Locate the cell with the specified text and output its [X, Y] center coordinate. 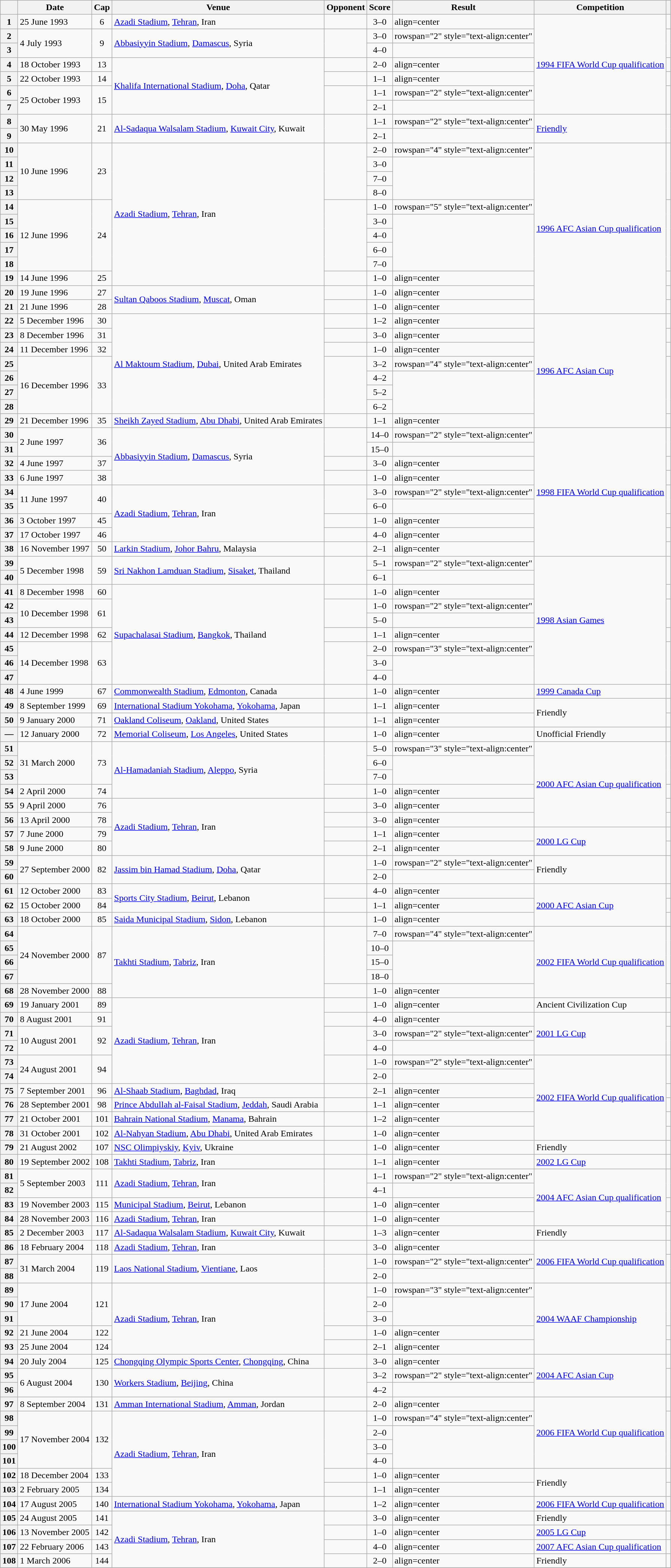
12 June 1996 [55, 235]
Sultan Qaboos Stadium, Muscat, Oman [218, 300]
Sports City Stadium, Beirut, Lebanon [218, 898]
105 [9, 1518]
1998 FIFA World Cup qualification [600, 492]
25 October 1993 [55, 100]
117 [102, 1233]
141 [102, 1518]
130 [102, 1383]
18 December 2004 [55, 1475]
Khalifa International Stadium, Doha, Qatar [218, 86]
81 [9, 1176]
8 August 2001 [55, 1019]
43 [9, 620]
75 [9, 1091]
30 May 1996 [55, 128]
19 June 1996 [55, 292]
118 [102, 1247]
121 [102, 1304]
25 June 1993 [55, 22]
Supachalasai Stadium, Bangkok, Thailand [218, 634]
5 December 1996 [55, 321]
— [9, 734]
2001 LG Cup [600, 1033]
Commonwealth Stadium, Edmonton, Canada [218, 692]
1–3 [380, 1233]
Sheikh Zayed Stadium, Abu Dhabi, United Arab Emirates [218, 421]
18–0 [380, 976]
Larkin Stadium, Johor Bahru, Malaysia [218, 549]
2007 AFC Asian Cup qualification [600, 1547]
14 June 1996 [55, 278]
31 October 2001 [55, 1133]
20 July 2004 [55, 1361]
64 [9, 934]
11 [9, 164]
Score [380, 7]
19 November 2003 [55, 1204]
Prince Abdullah al-Faisal Stadium, Jeddah, Saudi Arabia [218, 1105]
49 [9, 706]
11 June 1997 [55, 499]
Chongqing Olympic Sports Center, Chongqing, China [218, 1361]
Competition [600, 7]
134 [102, 1489]
25 June 2004 [55, 1347]
22 October 1993 [55, 79]
1 March 2006 [55, 1561]
24 August 2005 [55, 1518]
Unofficial Friendly [600, 734]
2005 LG Cup [600, 1532]
4 June 1997 [55, 464]
10 June 1996 [55, 171]
106 [9, 1532]
16 December 1996 [55, 385]
17 October 1997 [55, 535]
34 [9, 492]
24 August 2001 [55, 1069]
2002 LG Cup [600, 1162]
53 [9, 777]
131 [102, 1404]
16 November 1997 [55, 549]
99 [9, 1432]
7 June 2000 [55, 834]
2000 AFC Asian Cup [600, 905]
4–1 [380, 1190]
5–1 [380, 563]
8 September 2004 [55, 1404]
18 February 2004 [55, 1247]
125 [102, 1361]
5 [9, 79]
3 [9, 50]
77 [9, 1119]
2 April 2000 [55, 791]
2000 LG Cup [600, 841]
142 [102, 1532]
1998 Asian Games [600, 620]
Bahrain National Stadium, Manama, Bahrain [218, 1119]
42 [9, 606]
12 October 2000 [55, 891]
12 January 2000 [55, 734]
115 [102, 1204]
70 [9, 1019]
13 April 2000 [55, 820]
21 June 1996 [55, 307]
8–0 [380, 193]
2 June 1997 [55, 442]
10 August 2001 [55, 1040]
17 August 2005 [55, 1504]
27 September 2000 [55, 869]
Sri Nakhon Lamduan Stadium, Sisaket, Thailand [218, 570]
9 January 2000 [55, 720]
47 [9, 677]
31 March 2004 [55, 1268]
4 [9, 64]
17 [9, 250]
58 [9, 848]
5–2 [380, 392]
18 October 2000 [55, 920]
Al-Nahyan Stadium, Abu Dhabi, United Arab Emirates [218, 1133]
20 [9, 292]
3 October 1997 [55, 520]
8 December 1996 [55, 335]
1 [9, 22]
2 [9, 36]
2004 AFC Asian Cup qualification [600, 1197]
14 December 1998 [55, 663]
90 [9, 1304]
48 [9, 692]
97 [9, 1404]
22 [9, 321]
28 November 2000 [55, 991]
Al-Hamadaniah Stadium, Aleppo, Syria [218, 770]
26 [9, 378]
NSC Olimpiyskiy, Kyiv, Ukraine [218, 1148]
44 [9, 635]
12 December 1998 [55, 635]
5 September 2003 [55, 1183]
2004 AFC Asian Cup [600, 1376]
Memorial Coliseum, Los Angeles, United States [218, 734]
132 [102, 1440]
14–0 [380, 435]
103 [9, 1489]
Al Maktoum Stadium, Dubai, United Arab Emirates [218, 364]
1996 AFC Asian Cup [600, 371]
2 February 2005 [55, 1489]
7 September 2001 [55, 1091]
8 September 1999 [55, 706]
10–0 [380, 948]
4 June 1999 [55, 692]
rowspan="5" style="text-align:center" [463, 207]
5 December 1998 [55, 570]
122 [102, 1333]
56 [9, 820]
6 June 1997 [55, 478]
Date [55, 7]
8 [9, 121]
Oakland Coliseum, Oakland, United States [218, 720]
21 October 2001 [55, 1119]
100 [9, 1447]
21 December 1996 [55, 421]
65 [9, 948]
104 [9, 1504]
93 [9, 1347]
1996 AFC Asian Cup qualification [600, 228]
9 June 2000 [55, 848]
10 [9, 150]
Jassim bin Hamad Stadium, Doha, Qatar [218, 869]
12 [9, 179]
39 [9, 563]
140 [102, 1504]
144 [102, 1561]
143 [102, 1547]
116 [102, 1219]
Amman International Stadium, Amman, Jordan [218, 1404]
133 [102, 1475]
9 April 2000 [55, 805]
8 December 1998 [55, 592]
68 [9, 991]
51 [9, 748]
15 October 2000 [55, 905]
Saida Municipal Stadium, Sidon, Lebanon [218, 920]
19 September 2002 [55, 1162]
1999 Canada Cup [600, 692]
54 [9, 791]
13 November 2005 [55, 1532]
1994 FIFA World Cup qualification [600, 64]
28 September 2001 [55, 1105]
17 June 2004 [55, 1304]
28 November 2003 [55, 1219]
19 January 2001 [55, 1005]
2000 AFC Asian Cup qualification [600, 784]
21 August 2002 [55, 1148]
24 November 2000 [55, 955]
21 June 2004 [55, 1333]
Workers Stadium, Beijing, China [218, 1383]
17 November 2004 [55, 1440]
2004 WAAF Championship [600, 1318]
41 [9, 592]
18 October 1993 [55, 64]
10 December 1998 [55, 613]
66 [9, 962]
86 [9, 1247]
111 [102, 1183]
11 December 1996 [55, 349]
6–2 [380, 406]
Result [463, 7]
57 [9, 834]
16 [9, 235]
6 August 2004 [55, 1383]
52 [9, 763]
Cap [102, 7]
29 [9, 421]
55 [9, 805]
119 [102, 1268]
6–1 [380, 577]
22 February 2006 [55, 1547]
Opponent [346, 7]
Municipal Stadium, Beirut, Lebanon [218, 1204]
95 [9, 1376]
124 [102, 1347]
Venue [218, 7]
Al-Shaab Stadium, Baghdad, Iraq [218, 1091]
31 March 2000 [55, 763]
18 [9, 264]
Ancient Civilization Cup [600, 1005]
Laos National Stadium, Vientiane, Laos [218, 1268]
2 December 2003 [55, 1233]
4 July 1993 [55, 43]
19 [9, 278]
7 [9, 107]
